From the cell containing the given text, extract its center point as [x, y] coordinate. 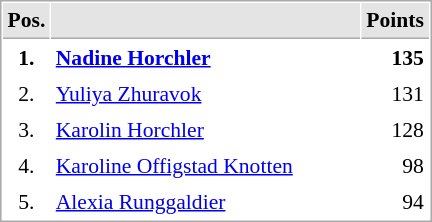
131 [396, 93]
98 [396, 165]
2. [26, 93]
Yuliya Zhuravok [206, 93]
135 [396, 57]
Pos. [26, 21]
Points [396, 21]
1. [26, 57]
128 [396, 129]
Alexia Runggaldier [206, 201]
Karolin Horchler [206, 129]
Nadine Horchler [206, 57]
Karoline Offigstad Knotten [206, 165]
4. [26, 165]
5. [26, 201]
3. [26, 129]
94 [396, 201]
